Scan for the cell matching the given text and deliver its (x, y) coordinate at center. 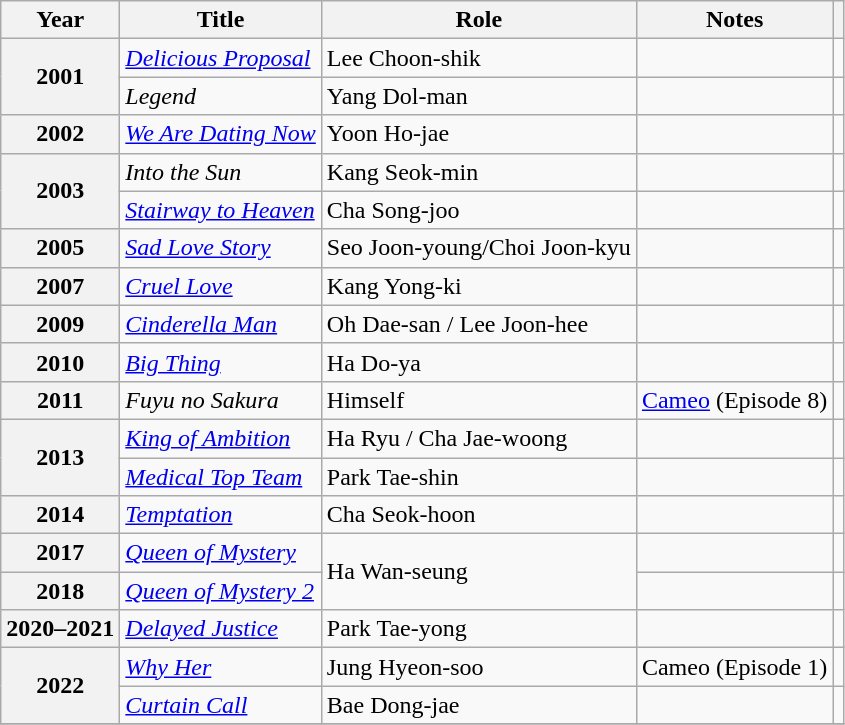
2005 (60, 248)
Seo Joon-young/Choi Joon-kyu (478, 248)
2002 (60, 134)
2007 (60, 286)
Fuyu no Sakura (221, 400)
Lee Choon-shik (478, 58)
Cameo (Episode 8) (734, 400)
2018 (60, 591)
Sad Love Story (221, 248)
Oh Dae-san / Lee Joon-hee (478, 324)
Role (478, 20)
Temptation (221, 515)
Jung Hyeon-soo (478, 667)
Legend (221, 96)
Ha Ryu / Cha Jae-woong (478, 438)
2010 (60, 362)
2020–2021 (60, 629)
Cinderella Man (221, 324)
Park Tae-shin (478, 477)
2011 (60, 400)
Cameo (Episode 1) (734, 667)
Ha Do-ya (478, 362)
Queen of Mystery 2 (221, 591)
2001 (60, 77)
Curtain Call (221, 705)
Kang Seok-min (478, 172)
Into the Sun (221, 172)
2022 (60, 686)
Cha Song-joo (478, 210)
Queen of Mystery (221, 553)
Stairway to Heaven (221, 210)
Title (221, 20)
Notes (734, 20)
2009 (60, 324)
Delayed Justice (221, 629)
Year (60, 20)
Yoon Ho-jae (478, 134)
Medical Top Team (221, 477)
Park Tae-yong (478, 629)
Cha Seok-hoon (478, 515)
Cruel Love (221, 286)
Kang Yong-ki (478, 286)
We Are Dating Now (221, 134)
Himself (478, 400)
2014 (60, 515)
King of Ambition (221, 438)
Why Her (221, 667)
Bae Dong-jae (478, 705)
Ha Wan-seung (478, 572)
Big Thing (221, 362)
2003 (60, 191)
2017 (60, 553)
2013 (60, 457)
Yang Dol-man (478, 96)
Delicious Proposal (221, 58)
